For the text-containing cell, return its midpoint in [X, Y] coordinate format. 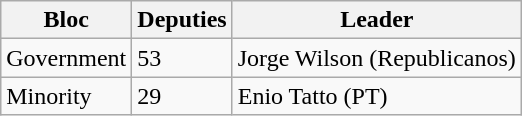
29 [182, 96]
53 [182, 58]
Minority [66, 96]
Enio Tatto (PT) [376, 96]
Deputies [182, 20]
Jorge Wilson (Republicanos) [376, 58]
Government [66, 58]
Bloc [66, 20]
Leader [376, 20]
